Locate the cell with the specified text and output its [X, Y] center coordinate. 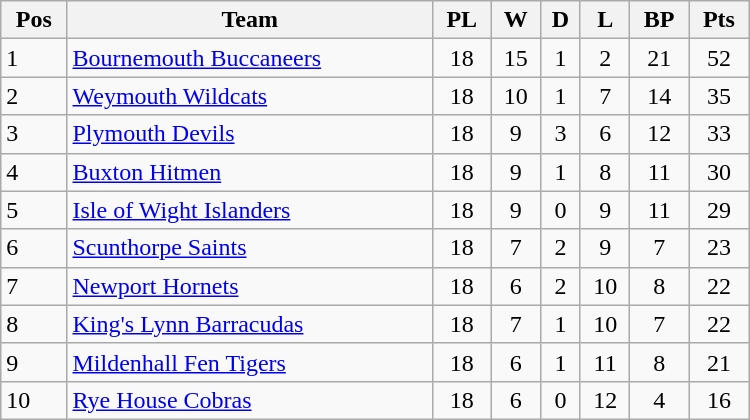
Newport Hornets [250, 286]
Buxton Hitmen [250, 172]
Scunthorpe Saints [250, 248]
29 [720, 210]
W [516, 20]
16 [720, 400]
30 [720, 172]
Rye House Cobras [250, 400]
Pts [720, 20]
Plymouth Devils [250, 134]
Bournemouth Buccaneers [250, 58]
BP [660, 20]
5 [34, 210]
Mildenhall Fen Tigers [250, 362]
L [604, 20]
14 [660, 96]
23 [720, 248]
33 [720, 134]
D [561, 20]
Isle of Wight Islanders [250, 210]
Weymouth Wildcats [250, 96]
15 [516, 58]
52 [720, 58]
King's Lynn Barracudas [250, 324]
Pos [34, 20]
Team [250, 20]
35 [720, 96]
PL [462, 20]
